Pinpoint the cell where the given text exists, returning its (x, y) midpoint coordinate. 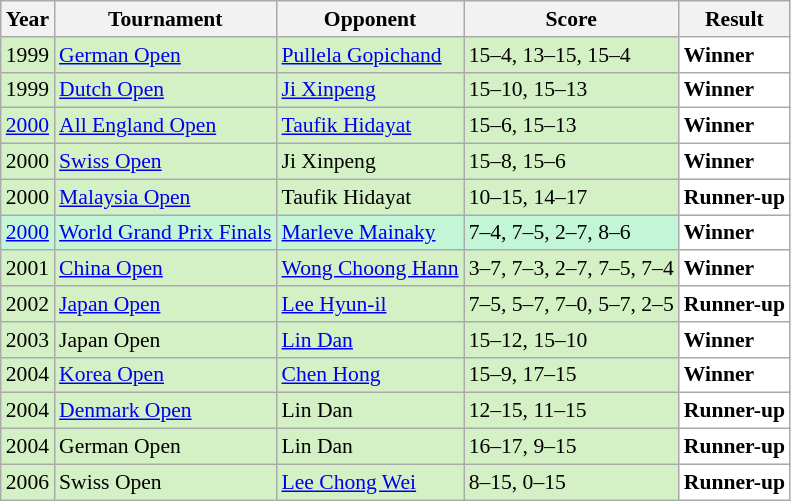
2003 (28, 340)
Marleve Mainaky (370, 233)
Chen Hong (370, 375)
Lee Chong Wei (370, 482)
15–8, 15–6 (572, 162)
Lee Hyun-il (370, 304)
World Grand Prix Finals (165, 233)
Malaysia Open (165, 197)
15–4, 13–15, 15–4 (572, 55)
Denmark Open (165, 411)
7–4, 7–5, 2–7, 8–6 (572, 233)
15–6, 15–13 (572, 126)
China Open (165, 269)
12–15, 11–15 (572, 411)
10–15, 14–17 (572, 197)
Result (734, 19)
2001 (28, 269)
7–5, 5–7, 7–0, 5–7, 2–5 (572, 304)
Tournament (165, 19)
Dutch Open (165, 90)
16–17, 9–15 (572, 447)
Opponent (370, 19)
Score (572, 19)
2002 (28, 304)
2006 (28, 482)
Wong Choong Hann (370, 269)
15–12, 15–10 (572, 340)
15–9, 17–15 (572, 375)
8–15, 0–15 (572, 482)
All England Open (165, 126)
Year (28, 19)
15–10, 15–13 (572, 90)
Korea Open (165, 375)
Pullela Gopichand (370, 55)
3–7, 7–3, 2–7, 7–5, 7–4 (572, 269)
